Detect which cell encompasses the target text, then output its [x, y] center coordinate. 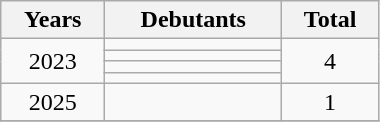
Debutants [194, 20]
Years [53, 20]
4 [330, 61]
Total [330, 20]
1 [330, 102]
2025 [53, 102]
2023 [53, 61]
